Locate the cell with the specified text and output its [X, Y] center coordinate. 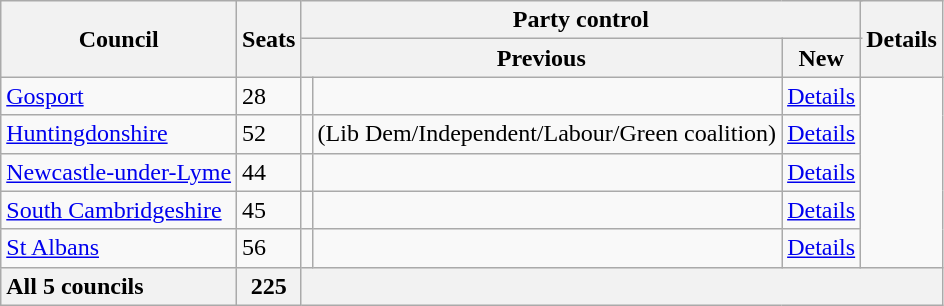
Party control [581, 20]
(Lib Dem/Independent/Labour/Green coalition) [547, 134]
St Albans [119, 248]
28 [269, 96]
52 [269, 134]
South Cambridgeshire [119, 210]
Newcastle-under-Lyme [119, 172]
225 [269, 286]
Huntingdonshire [119, 134]
Council [119, 39]
All 5 councils [119, 286]
44 [269, 172]
56 [269, 248]
Previous [542, 58]
Gosport [119, 96]
45 [269, 210]
New [822, 58]
Seats [269, 39]
